Output the [X, Y] coordinate of the center of the cell containing the given text.  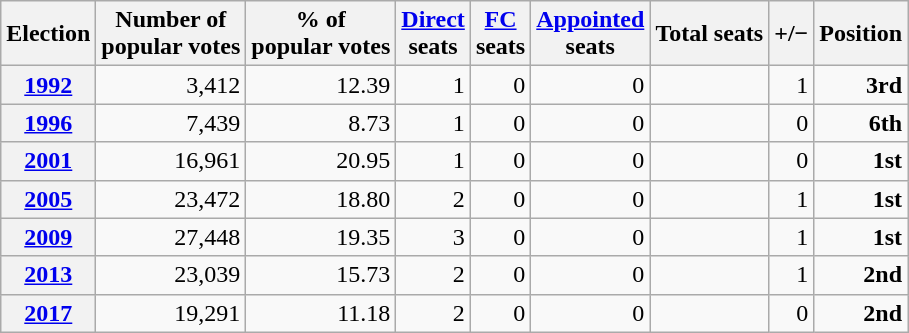
Number ofpopular votes [171, 34]
2001 [48, 161]
FCseats [500, 34]
19.35 [321, 237]
3rd [861, 85]
7,439 [171, 123]
12.39 [321, 85]
20.95 [321, 161]
19,291 [171, 313]
6th [861, 123]
Appointedseats [590, 34]
27,448 [171, 237]
18.80 [321, 199]
% ofpopular votes [321, 34]
1996 [48, 123]
15.73 [321, 275]
8.73 [321, 123]
Election [48, 34]
Total seats [710, 34]
Position [861, 34]
+/− [792, 34]
16,961 [171, 161]
3,412 [171, 85]
11.18 [321, 313]
3 [434, 237]
23,472 [171, 199]
2005 [48, 199]
2017 [48, 313]
2013 [48, 275]
2009 [48, 237]
23,039 [171, 275]
Directseats [434, 34]
1992 [48, 85]
